Detect which cell encompasses the target text, then output its (x, y) center coordinate. 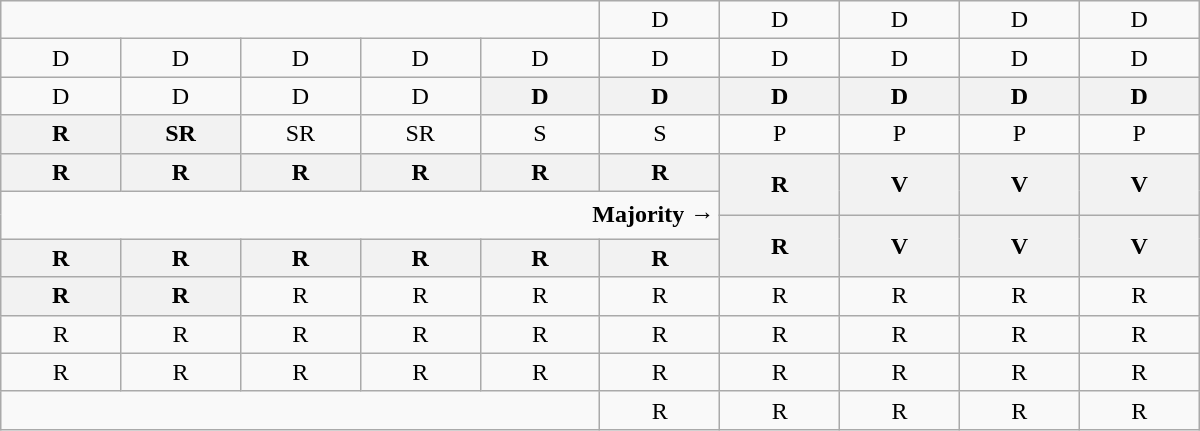
Majority → (360, 215)
